Extract the (X, Y) coordinate from the center of the cell holding the provided text.  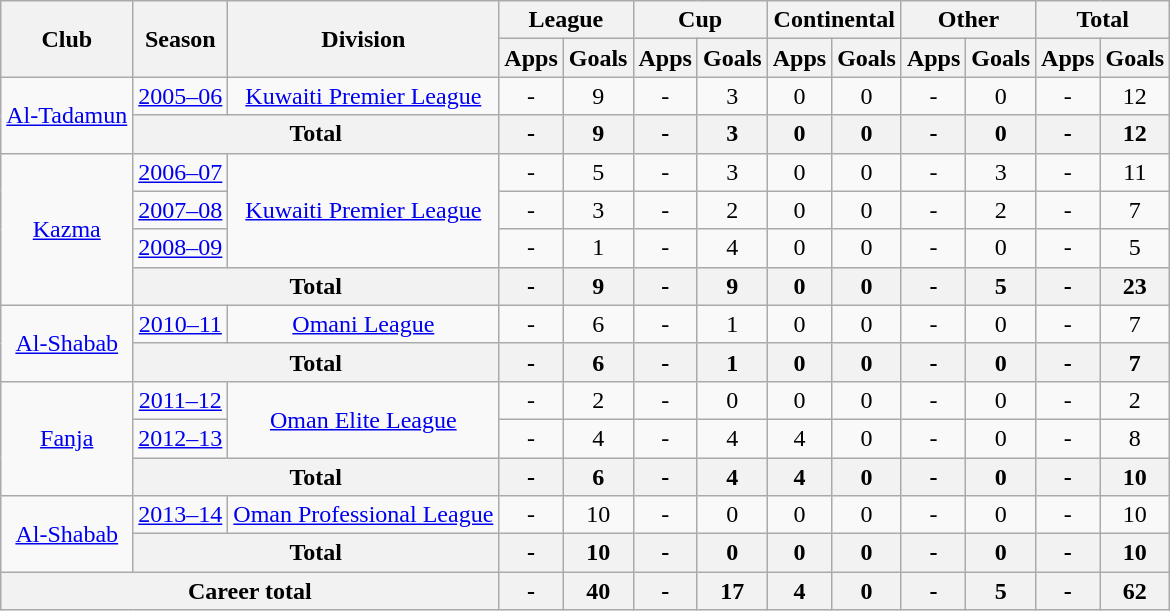
2013–14 (180, 515)
Division (364, 39)
17 (732, 591)
Career total (250, 591)
8 (1135, 438)
Cup (700, 20)
Continental (834, 20)
Fanja (67, 438)
23 (1135, 286)
Al-Tadamun (67, 115)
11 (1135, 172)
Season (180, 39)
2006–07 (180, 172)
2005–06 (180, 96)
Club (67, 39)
2008–09 (180, 248)
Oman Elite League (364, 419)
2011–12 (180, 400)
Other (968, 20)
Kazma (67, 229)
Oman Professional League (364, 515)
62 (1135, 591)
Omani League (364, 324)
League (566, 20)
2010–11 (180, 324)
40 (598, 591)
2007–08 (180, 210)
2012–13 (180, 438)
